From the cell containing the given text, extract its center point as [x, y] coordinate. 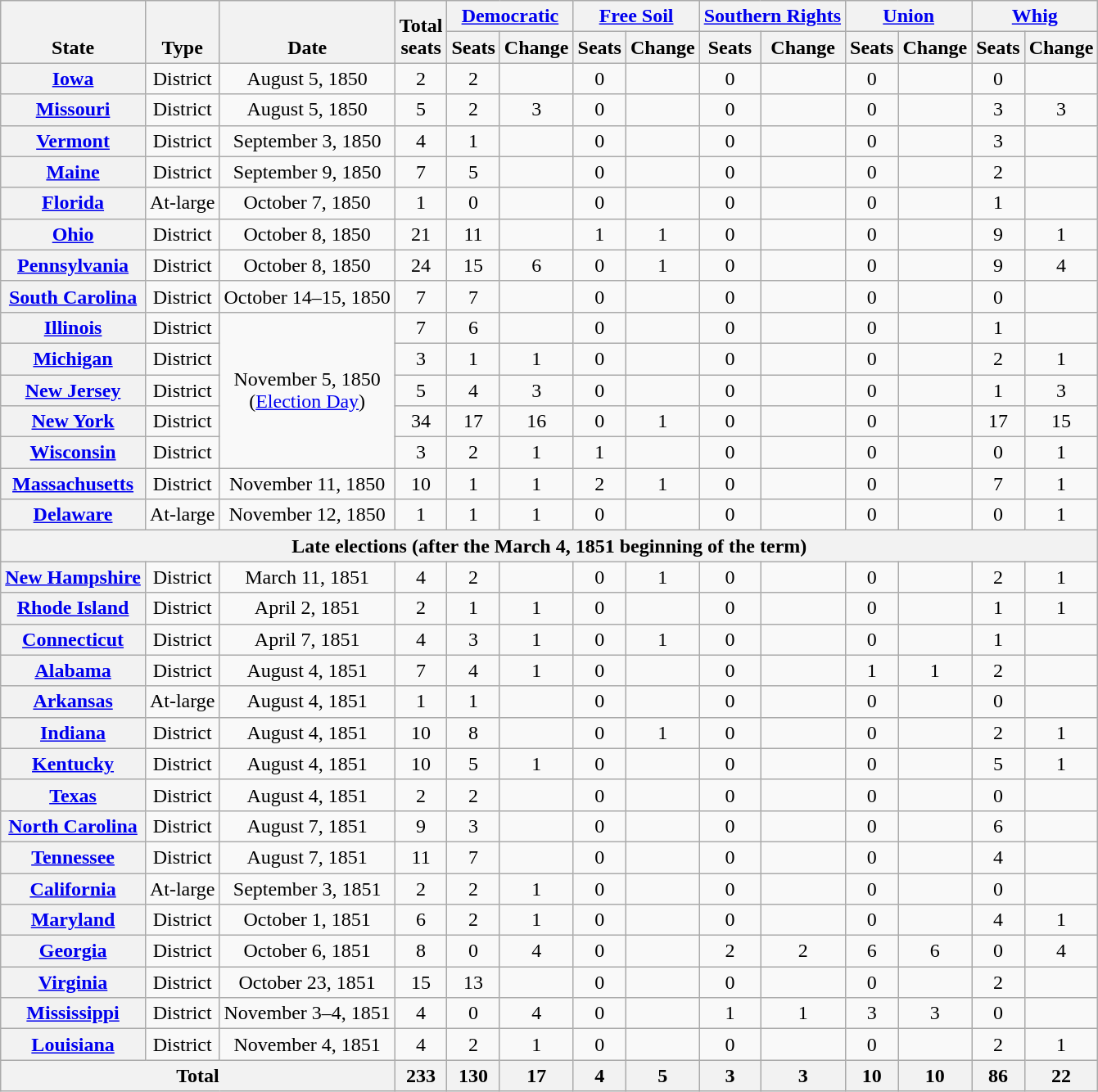
Kentucky [74, 764]
September 3, 1851 [307, 888]
Pennsylvania [74, 265]
Maryland [74, 920]
Illinois [74, 327]
Iowa [74, 79]
October 1, 1851 [307, 920]
Mississippi [74, 1013]
Total [198, 1076]
Tennessee [74, 857]
Late elections (after the March 4, 1851 beginning of the term) [549, 546]
State [74, 32]
New Hampshire [74, 577]
Virginia [74, 982]
Massachusetts [74, 484]
22 [1061, 1076]
Delaware [74, 515]
April 7, 1851 [307, 639]
March 11, 1851 [307, 577]
New Jersey [74, 390]
233 [421, 1076]
13 [473, 982]
November 4, 1851 [307, 1045]
October 6, 1851 [307, 951]
October 23, 1851 [307, 982]
34 [421, 422]
Georgia [74, 951]
86 [998, 1076]
Maine [74, 172]
Ohio [74, 234]
Wisconsin [74, 453]
Alabama [74, 670]
Vermont [74, 141]
Indiana [74, 733]
Arkansas [74, 702]
September 9, 1850 [307, 172]
Connecticut [74, 639]
April 2, 1851 [307, 608]
New York [74, 422]
North Carolina [74, 826]
Union [909, 16]
Democratic [510, 16]
California [74, 888]
November 3–4, 1851 [307, 1013]
Michigan [74, 359]
Totalseats [421, 32]
October 14–15, 1850 [307, 296]
November 5, 1850(Election Day) [307, 390]
Missouri [74, 110]
Texas [74, 795]
October 7, 1850 [307, 203]
South Carolina [74, 296]
Free Soil [636, 16]
Southern Rights [772, 16]
Type [182, 32]
November 12, 1850 [307, 515]
21 [421, 234]
130 [473, 1076]
Louisiana [74, 1045]
Rhode Island [74, 608]
16 [536, 422]
Date [307, 32]
Florida [74, 203]
24 [421, 265]
September 3, 1850 [307, 141]
Whig [1035, 16]
November 11, 1850 [307, 484]
